Provide the [x, y] coordinate of the cell's center where the given text is located.  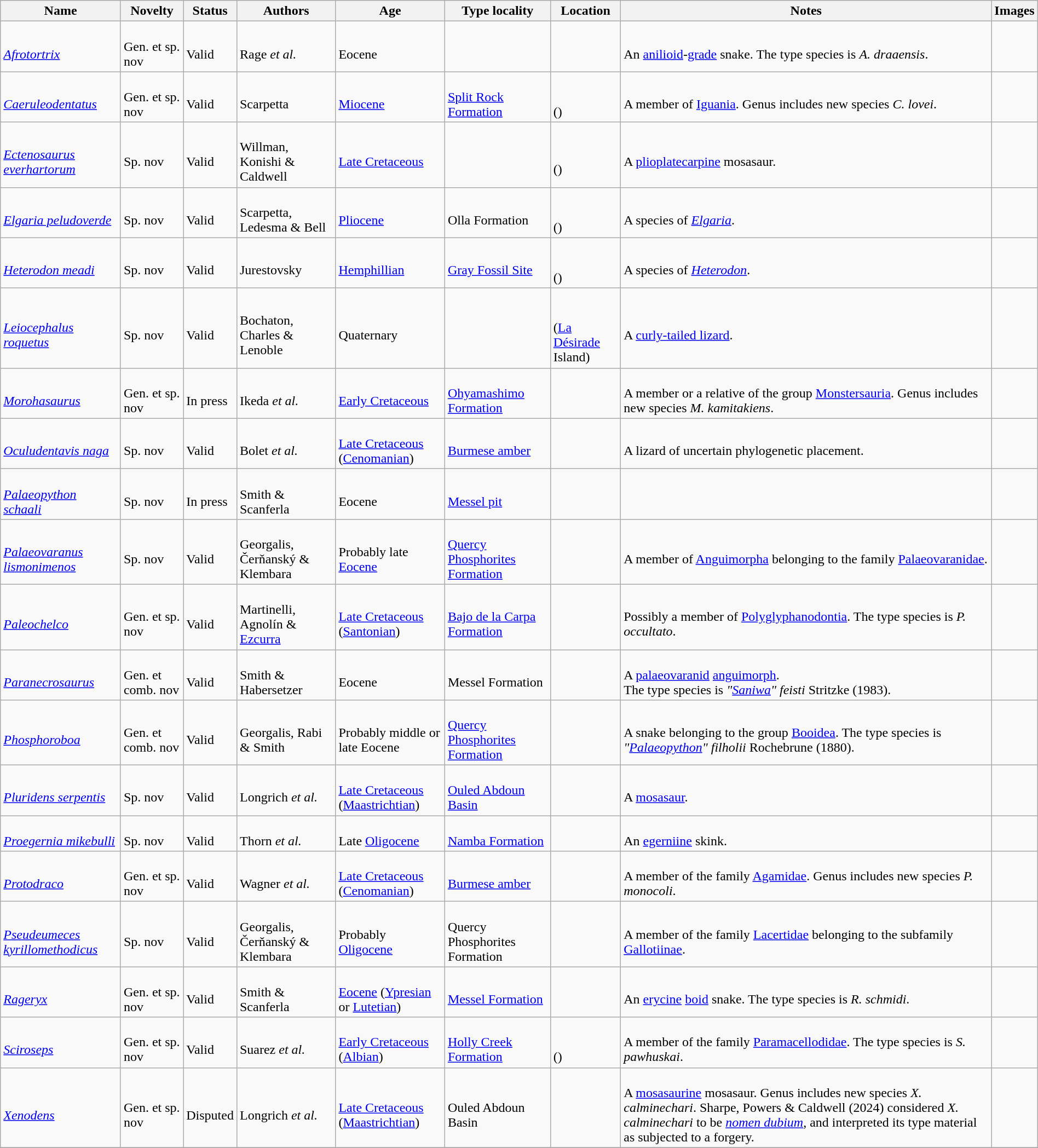
Leiocephalus roquetus [61, 328]
A member of the family Lacertidae belonging to the subfamily Gallotiinae. [806, 934]
Disputed [210, 1107]
Scarpetta, Ledesma & Bell [286, 212]
Namba Formation [497, 833]
A member of Anguimorpha belonging to the family Palaeovaranidae. [806, 552]
Early Cretaceous [390, 393]
(La Désirade Island) [585, 328]
Eocene (Ypresian or Lutetian) [390, 992]
Bochaton, Charles & Lenoble [286, 328]
Probably middle or late Eocene [390, 732]
Early Cretaceous (Albian) [390, 1042]
Thorn et al. [286, 833]
Xenodens [61, 1107]
Probably Oligocene [390, 934]
A member or a relative of the group Monstersauria. Genus includes new species M. kamitakiens. [806, 393]
Late Cretaceous (Santonian) [390, 616]
Georgalis, Rabi & Smith [286, 732]
Hemphillian [390, 263]
Proegernia mikebulli [61, 833]
Paranecrosaurus [61, 674]
Type locality [497, 11]
Late Oligocene [390, 833]
Rage et al. [286, 47]
A mosasaur. [806, 791]
Smith & Habersetzer [286, 674]
Suarez et al. [286, 1042]
Heterodon meadi [61, 263]
Pliocene [390, 212]
Protodraco [61, 876]
A curly-tailed lizard. [806, 328]
Holly Creek Formation [497, 1042]
Location [585, 11]
A species of Heterodon. [806, 263]
Name [61, 11]
A plioplatecarpine mosasaur. [806, 154]
Possibly a member of Polyglyphanodontia. The type species is P. occultato. [806, 616]
Elgaria peludoverde [61, 212]
Martinelli, Agnolín & Ezcurra [286, 616]
Bajo de la Carpa Formation [497, 616]
Palaeopython schaali [61, 494]
Sciroseps [61, 1042]
Gray Fossil Site [497, 263]
A palaeovaranid anguimorph. The type species is "Saniwa" feisti Stritzke (1983). [806, 674]
Probably late Eocene [390, 552]
Pseudeumeces kyrillomethodicus [61, 934]
Miocene [390, 97]
A snake belonging to the group Booidea. The type species is "Palaeopython" filholii Rochebrune (1880). [806, 732]
Morohasaurus [61, 393]
Notes [806, 11]
Ohyamashimo Formation [497, 393]
Status [210, 11]
Phosphoroboa [61, 732]
Messel pit [497, 494]
Jurestovsky [286, 263]
Willman, Konishi & Caldwell [286, 154]
Age [390, 11]
An erycine boid snake. The type species is R. schmidi. [806, 992]
Scarpetta [286, 97]
Pluridens serpentis [61, 791]
Images [1014, 11]
An egerniine skink. [806, 833]
Paleochelco [61, 616]
Palaeovaranus lismonimenos [61, 552]
Afrotortrix [61, 47]
Rageryx [61, 992]
Bolet et al. [286, 443]
A member of the family Paramacellodidae. The type species is S. pawhuskai. [806, 1042]
Wagner et al. [286, 876]
A member of Iguania. Genus includes new species C. lovei. [806, 97]
A lizard of uncertain phylogenetic placement. [806, 443]
Ikeda et al. [286, 393]
Caeruleodentatus [61, 97]
Split Rock Formation [497, 97]
A member of the family Agamidae. Genus includes new species P. monocoli. [806, 876]
An anilioid-grade snake. The type species is A. draaensis. [806, 47]
Olla Formation [497, 212]
Late Cretaceous [390, 154]
A species of Elgaria. [806, 212]
Authors [286, 11]
Ectenosaurus everhartorum [61, 154]
Oculudentavis naga [61, 443]
Novelty [152, 11]
Quaternary [390, 328]
